Return [x, y] of the center of cell containing provided text 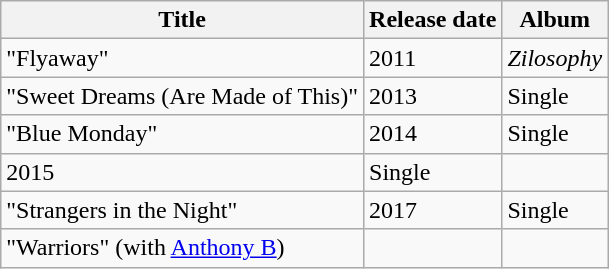
2015 [182, 172]
"Warriors" (with Anthony B) [182, 248]
Release date [433, 20]
"Flyaway" [182, 58]
"Blue Monday" [182, 134]
Title [182, 20]
Zilosophy [555, 58]
2011 [433, 58]
Album [555, 20]
2014 [433, 134]
2017 [433, 210]
"Strangers in the Night" [182, 210]
2013 [433, 96]
"Sweet Dreams (Are Made of This)" [182, 96]
